Pinpoint the cell where the given text exists, returning its (X, Y) midpoint coordinate. 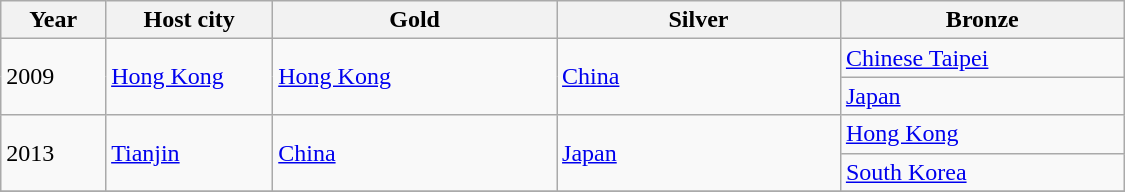
Host city (190, 20)
2013 (54, 153)
Chinese Taipei (982, 58)
Year (54, 20)
Tianjin (190, 153)
Bronze (982, 20)
South Korea (982, 172)
Silver (699, 20)
Gold (415, 20)
2009 (54, 77)
